Extract the [X, Y] coordinate from the center of the cell holding the provided text.  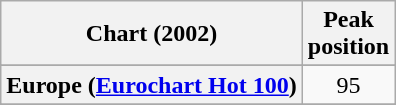
Peakposition [348, 34]
95 [348, 85]
Chart (2002) [152, 34]
Europe (Eurochart Hot 100) [152, 85]
